Pinpoint the cell where the given text exists, returning its [X, Y] midpoint coordinate. 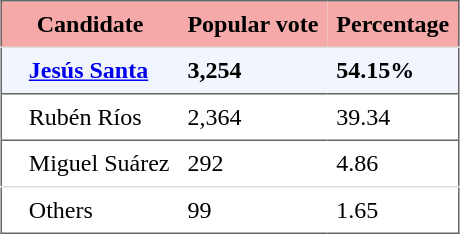
Others [100, 210]
292 [252, 163]
39.34 [393, 117]
1.65 [393, 210]
Popular vote [252, 24]
3,254 [252, 70]
Miguel Suárez [100, 163]
Candidate [90, 24]
Jesús Santa [100, 70]
Rubén Ríos [100, 117]
Percentage [393, 24]
4.86 [393, 163]
99 [252, 210]
54.15% [393, 70]
2,364 [252, 117]
